Output the (x, y) coordinate of the center of the cell containing the given text.  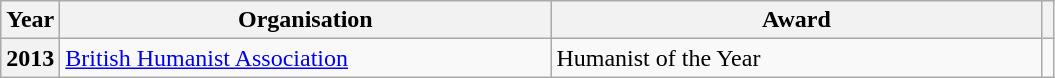
Award (796, 20)
2013 (30, 58)
Year (30, 20)
Organisation (306, 20)
British Humanist Association (306, 58)
Humanist of the Year (796, 58)
